Find where the given text appears and provide that cell's center as [X, Y] coordinate. 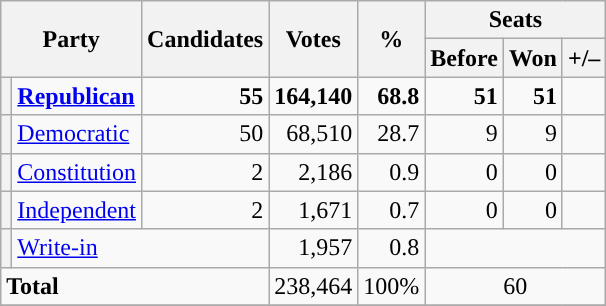
68.8 [392, 96]
Write-in [140, 248]
164,140 [314, 96]
50 [206, 134]
Votes [314, 39]
238,464 [314, 286]
Party [72, 39]
Won [532, 58]
% [392, 39]
0.9 [392, 172]
0.7 [392, 210]
2,186 [314, 172]
Republican [77, 96]
Independent [77, 210]
Constitution [77, 172]
Seats [516, 20]
1,671 [314, 210]
Candidates [206, 39]
0.8 [392, 248]
1,957 [314, 248]
55 [206, 96]
Total [135, 286]
100% [392, 286]
28.7 [392, 134]
60 [516, 286]
+/– [584, 58]
Democratic [77, 134]
Before [464, 58]
68,510 [314, 134]
